For the text-containing cell, return its midpoint in [X, Y] coordinate format. 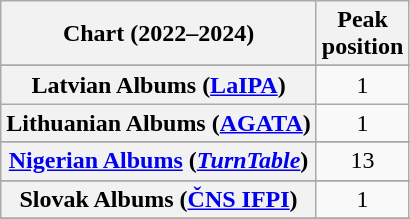
Peakposition [362, 34]
Slovak Albums (ČNS IFPI) [159, 199]
Latvian Albums (LaIPA) [159, 85]
Chart (2022–2024) [159, 34]
13 [362, 161]
Lithuanian Albums (AGATA) [159, 123]
Nigerian Albums (TurnTable) [159, 161]
